Find where the given text appears and provide that cell's center as (x, y) coordinate. 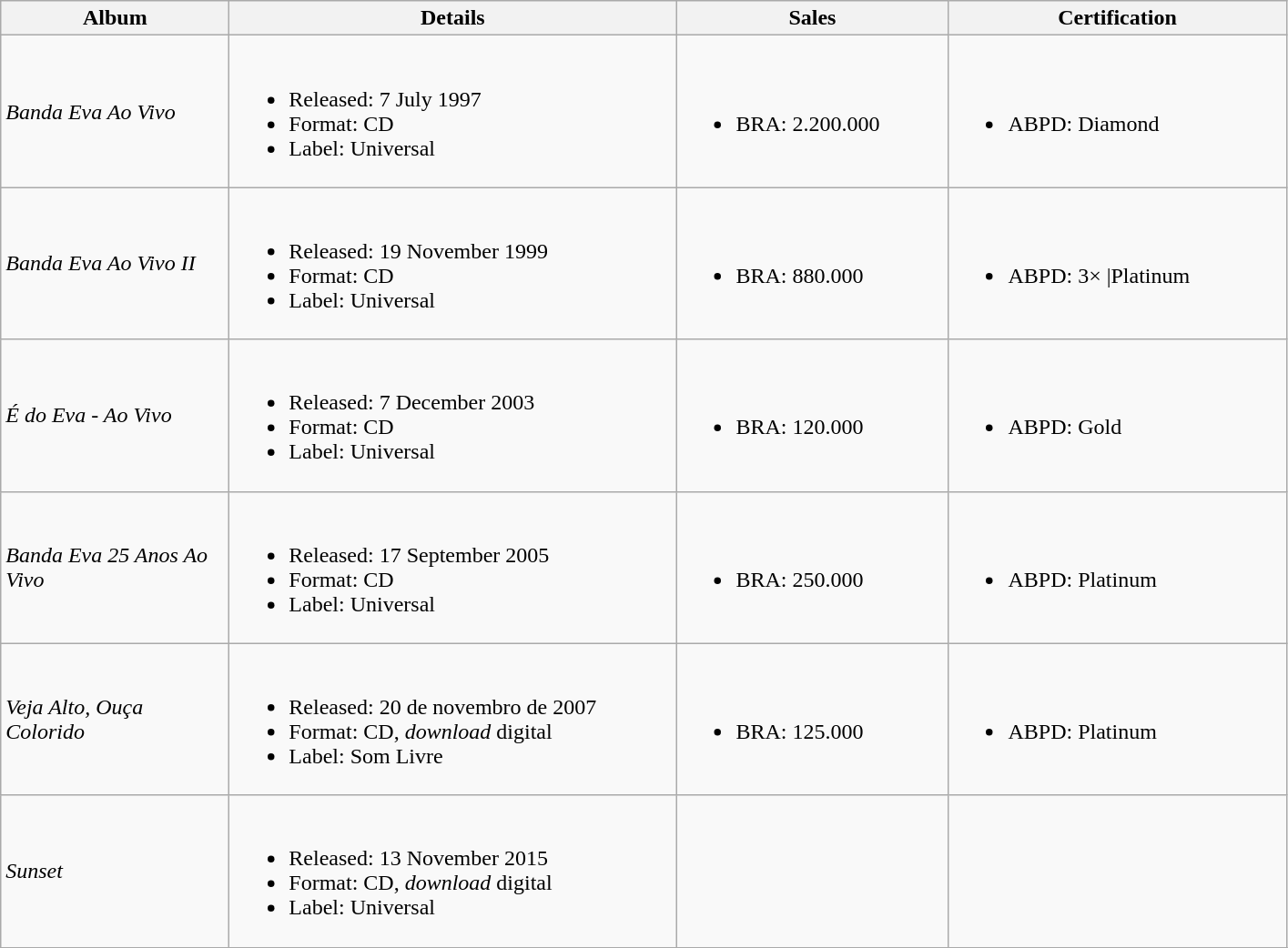
BRA: 880.000 (812, 264)
Released: 19 November 1999Format: CDLabel: Universal (453, 264)
BRA: 120.000 (812, 415)
BRA: 2.200.000 (812, 111)
Sales (812, 18)
Album (115, 18)
Released: 17 September 2005Format: CDLabel: Universal (453, 568)
BRA: 125.000 (812, 719)
Released: 7 December 2003Format: CDLabel: Universal (453, 415)
Certification (1118, 18)
Banda Eva Ao Vivo (115, 111)
Released: 13 November 2015Format: CD, download digitalLabel: Universal (453, 872)
ABPD: 3× |Platinum (1118, 264)
ABPD: Diamond (1118, 111)
Banda Eva 25 Anos Ao Vivo (115, 568)
É do Eva - Ao Vivo (115, 415)
Banda Eva Ao Vivo II (115, 264)
Released: 20 de novembro de 2007Format: CD, download digitalLabel: Som Livre (453, 719)
Details (453, 18)
Veja Alto, Ouça Colorido (115, 719)
Sunset (115, 872)
Released: 7 July 1997Format: CDLabel: Universal (453, 111)
ABPD: Gold (1118, 415)
BRA: 250.000 (812, 568)
